From the cell containing the given text, extract its center point as (x, y) coordinate. 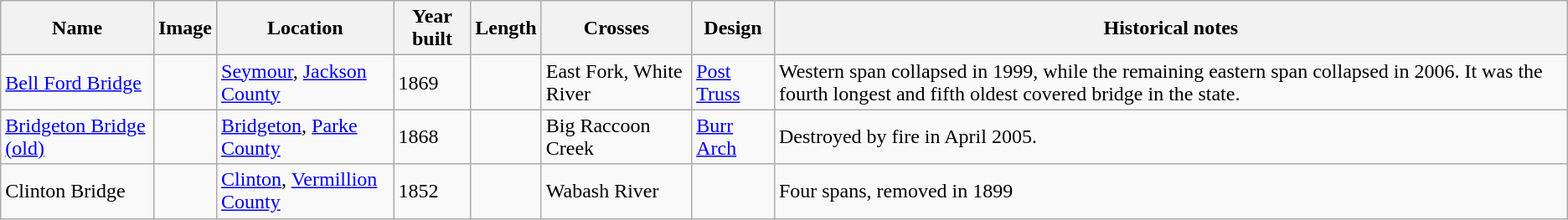
1869 (432, 82)
Design (734, 28)
Image (184, 28)
Post Truss (734, 82)
Bell Ford Bridge (77, 82)
Big Raccoon Creek (616, 137)
Four spans, removed in 1899 (1171, 191)
Burr Arch (734, 137)
Year built (432, 28)
East Fork, White River (616, 82)
Bridgeton, Parke County (306, 137)
Name (77, 28)
Crosses (616, 28)
1852 (432, 191)
Clinton, Vermillion County (306, 191)
Historical notes (1171, 28)
Destroyed by fire in April 2005. (1171, 137)
Wabash River (616, 191)
Clinton Bridge (77, 191)
Length (506, 28)
1868 (432, 137)
Bridgeton Bridge (old) (77, 137)
Location (306, 28)
Seymour, Jackson County (306, 82)
